Detect which cell encompasses the target text, then output its (x, y) center coordinate. 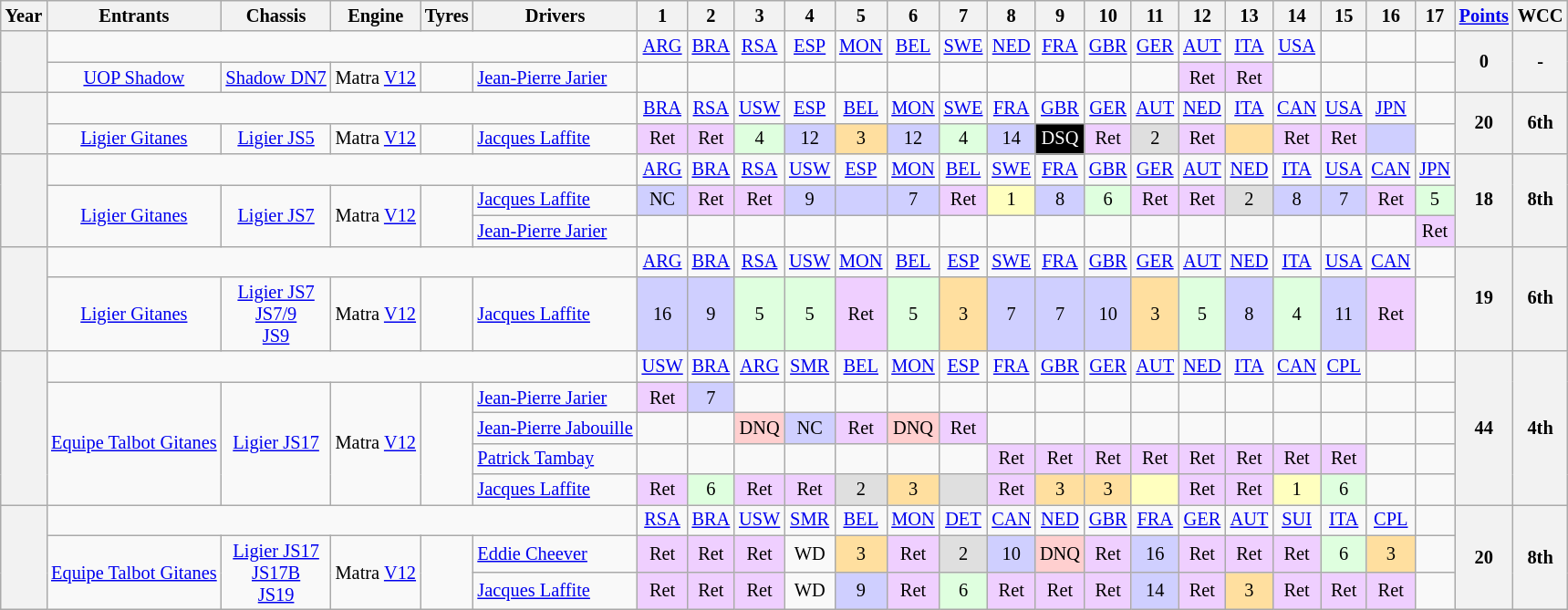
UOP Shadow (133, 78)
Patrick Tambay (555, 459)
Drivers (555, 16)
0 (1484, 62)
13 (1250, 16)
Chassis (276, 16)
Ligier JS7 (276, 215)
DSQ (1060, 139)
19 (1484, 299)
15 (1344, 16)
Entrants (133, 16)
Points (1484, 16)
Ligier JS5 (276, 139)
Year (24, 16)
4th (1541, 428)
WCC (1541, 16)
Eddie Cheever (555, 554)
Jean-Pierre Jabouille (555, 428)
- (1541, 62)
Ligier JS7JS7/9JS9 (276, 314)
Ligier JS17JS17BJS19 (276, 573)
Ligier JS17 (276, 443)
18 (1484, 201)
Engine (376, 16)
Shadow DN7 (276, 78)
DET (963, 520)
17 (1435, 16)
44 (1484, 428)
SUI (1297, 520)
Tyres (447, 16)
